Identify which cell holds the provided text, then report its [X, Y] central coordinate. 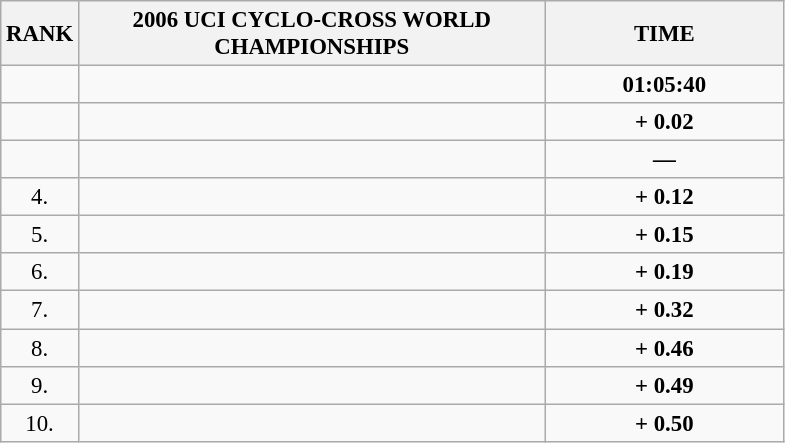
9. [40, 385]
+ 0.15 [664, 235]
+ 0.19 [664, 273]
+ 0.46 [664, 348]
6. [40, 273]
+ 0.02 [664, 122]
+ 0.32 [664, 310]
5. [40, 235]
+ 0.50 [664, 423]
8. [40, 348]
10. [40, 423]
RANK [40, 34]
2006 UCI CYCLO-CROSS WORLD CHAMPIONSHIPS [312, 34]
+ 0.49 [664, 385]
01:05:40 [664, 85]
TIME [664, 34]
— [664, 160]
+ 0.12 [664, 197]
7. [40, 310]
4. [40, 197]
